Extract the (x, y) coordinate from the center of the cell holding the provided text.  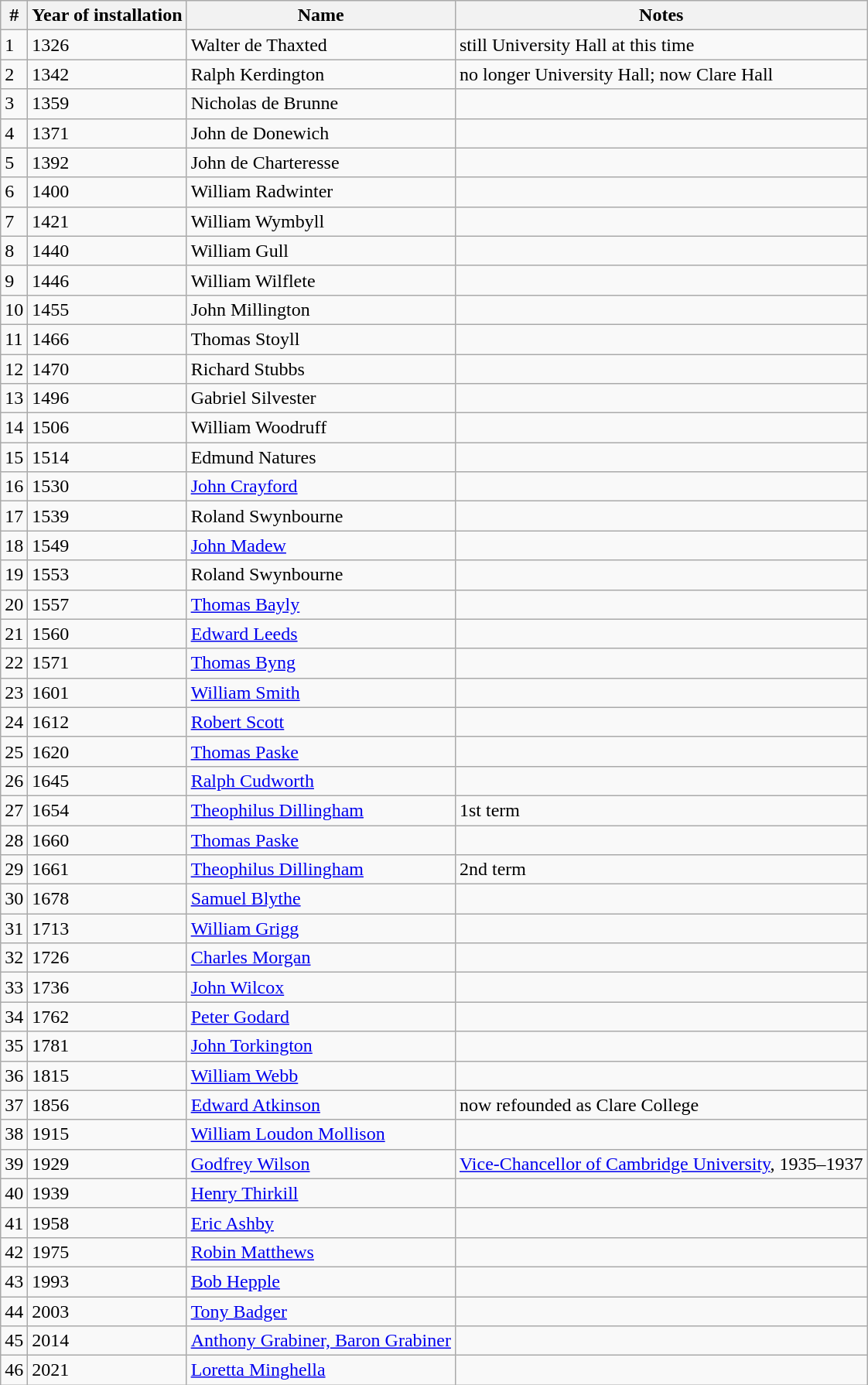
19 (14, 575)
3 (14, 104)
1421 (107, 221)
Anthony Grabiner, Baron Grabiner (320, 1341)
24 (14, 722)
Godfrey Wilson (320, 1164)
Eric Ashby (320, 1223)
William Wilflete (320, 280)
1400 (107, 192)
1815 (107, 1076)
41 (14, 1223)
Peter Godard (320, 1017)
2014 (107, 1341)
John de Donewich (320, 133)
Walter de Thaxted (320, 45)
Charles Morgan (320, 958)
27 (14, 810)
34 (14, 1017)
36 (14, 1076)
32 (14, 958)
Year of installation (107, 15)
22 (14, 663)
1557 (107, 604)
37 (14, 1105)
1446 (107, 280)
1736 (107, 987)
11 (14, 339)
now refounded as Clare College (661, 1105)
26 (14, 781)
16 (14, 487)
35 (14, 1046)
1601 (107, 692)
William Wymbyll (320, 221)
Edward Leeds (320, 634)
1455 (107, 309)
William Webb (320, 1076)
Bob Hepple (320, 1281)
Thomas Byng (320, 663)
1975 (107, 1252)
1392 (107, 162)
23 (14, 692)
# (14, 15)
1678 (107, 899)
6 (14, 192)
still University Hall at this time (661, 45)
Ralph Cudworth (320, 781)
1856 (107, 1105)
Samuel Blythe (320, 899)
Tony Badger (320, 1311)
Gabriel Silvester (320, 398)
1726 (107, 958)
1st term (661, 810)
Robin Matthews (320, 1252)
John Crayford (320, 487)
Robert Scott (320, 722)
13 (14, 398)
40 (14, 1193)
28 (14, 840)
1466 (107, 339)
Richard Stubbs (320, 369)
20 (14, 604)
7 (14, 221)
42 (14, 1252)
Edward Atkinson (320, 1105)
William Loudon Mollison (320, 1134)
1661 (107, 870)
46 (14, 1370)
33 (14, 987)
45 (14, 1341)
17 (14, 516)
1612 (107, 722)
10 (14, 309)
4 (14, 133)
1571 (107, 663)
Thomas Stoyll (320, 339)
1713 (107, 928)
1539 (107, 516)
25 (14, 751)
John Madew (320, 545)
1342 (107, 74)
no longer University Hall; now Clare Hall (661, 74)
1993 (107, 1281)
Loretta Minghella (320, 1370)
1371 (107, 133)
1514 (107, 457)
John de Charteresse (320, 162)
1620 (107, 751)
1530 (107, 487)
1915 (107, 1134)
18 (14, 545)
29 (14, 870)
1326 (107, 45)
Ralph Kerdington (320, 74)
Thomas Bayly (320, 604)
William Smith (320, 692)
43 (14, 1281)
1958 (107, 1223)
Vice-Chancellor of Cambridge University, 1935–1937 (661, 1164)
1654 (107, 810)
1440 (107, 251)
39 (14, 1164)
21 (14, 634)
2003 (107, 1311)
31 (14, 928)
14 (14, 428)
44 (14, 1311)
38 (14, 1134)
1553 (107, 575)
Name (320, 15)
William Grigg (320, 928)
William Woodruff (320, 428)
1 (14, 45)
1359 (107, 104)
1496 (107, 398)
1762 (107, 1017)
1470 (107, 369)
John Torkington (320, 1046)
1506 (107, 428)
15 (14, 457)
8 (14, 251)
1549 (107, 545)
Henry Thirkill (320, 1193)
30 (14, 899)
John Millington (320, 309)
2nd term (661, 870)
Edmund Natures (320, 457)
John Wilcox (320, 987)
1560 (107, 634)
Notes (661, 15)
Nicholas de Brunne (320, 104)
1781 (107, 1046)
1929 (107, 1164)
1660 (107, 840)
1645 (107, 781)
5 (14, 162)
2 (14, 74)
1939 (107, 1193)
9 (14, 280)
William Gull (320, 251)
12 (14, 369)
William Radwinter (320, 192)
2021 (107, 1370)
